Return [X, Y] of the center of cell containing provided text 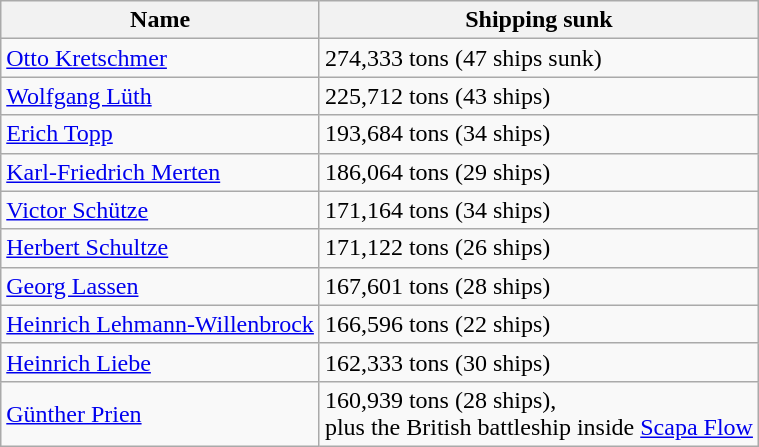
Erich Topp [160, 134]
Shipping sunk [538, 20]
167,601 tons (28 ships) [538, 286]
Herbert Schultze [160, 248]
186,064 tons (29 ships) [538, 172]
Heinrich Lehmann-Willenbrock [160, 324]
Wolfgang Lüth [160, 96]
Heinrich Liebe [160, 362]
171,164 tons (34 ships) [538, 210]
Name [160, 20]
171,122 tons (26 ships) [538, 248]
162,333 tons (30 ships) [538, 362]
Günther Prien [160, 414]
193,684 tons (34 ships) [538, 134]
Karl-Friedrich Merten [160, 172]
225,712 tons (43 ships) [538, 96]
Victor Schütze [160, 210]
166,596 tons (22 ships) [538, 324]
Otto Kretschmer [160, 58]
160,939 tons (28 ships), plus the British battleship inside Scapa Flow [538, 414]
274,333 tons (47 ships sunk) [538, 58]
Georg Lassen [160, 286]
